Pinpoint the cell where the given text exists, returning its [x, y] midpoint coordinate. 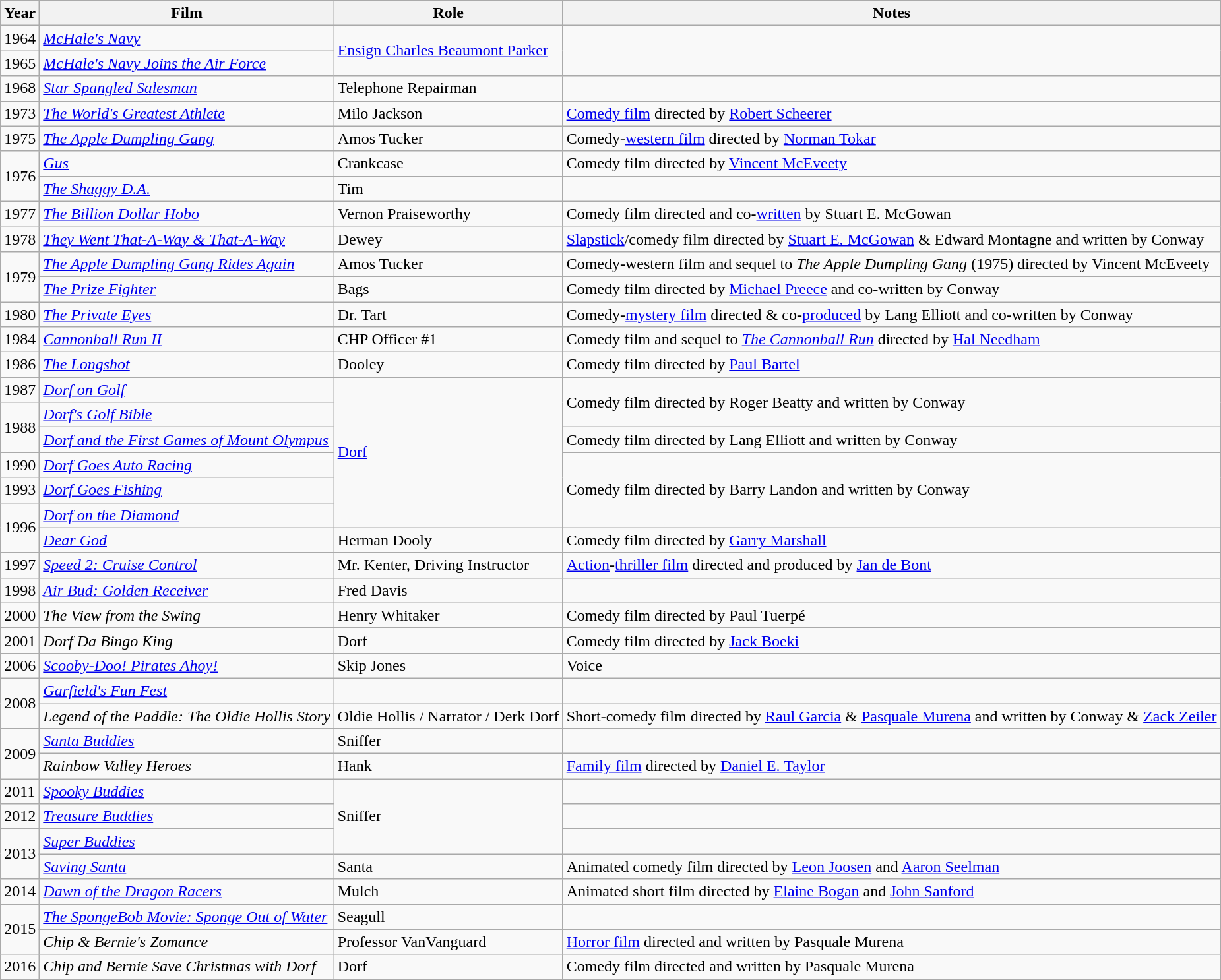
Oldie Hollis / Narrator / Derk Dorf [449, 716]
The Apple Dumpling Gang Rides Again [187, 264]
2012 [20, 816]
2008 [20, 703]
Comedy film directed by Jack Boeki [892, 640]
1964 [20, 38]
The View from the Swing [187, 615]
Skip Jones [449, 665]
Milo Jackson [449, 113]
1977 [20, 214]
Comedy film directed by Lang Elliott and written by Conway [892, 440]
Dooley [449, 365]
Short-comedy film directed by Raul Garcia & Pasquale Murena and written by Conway & Zack Zeiler [892, 716]
CHP Officer #1 [449, 340]
Santa Buddies [187, 741]
Spooky Buddies [187, 791]
Dr. Tart [449, 315]
Notes [892, 13]
Year [20, 13]
The Private Eyes [187, 315]
Chip & Bernie's Zomance [187, 942]
Horror film directed and written by Pasquale Murena [892, 942]
1980 [20, 315]
The Apple Dumpling Gang [187, 138]
Bags [449, 289]
Dorf and the First Games of Mount Olympus [187, 440]
Rainbow Valley Heroes [187, 766]
Comedy film directed by Garry Marshall [892, 540]
1990 [20, 465]
1968 [20, 88]
Comedy film directed by Robert Scheerer [892, 113]
Fred Davis [449, 590]
Dewey [449, 239]
Voice [892, 665]
2013 [20, 854]
Dorf Goes Auto Racing [187, 465]
2000 [20, 615]
The World's Greatest Athlete [187, 113]
Mulch [449, 892]
Comedy film directed and written by Pasquale Murena [892, 967]
Telephone Repairman [449, 88]
1987 [20, 390]
Star Spangled Salesman [187, 88]
1978 [20, 239]
2014 [20, 892]
The Prize Fighter [187, 289]
1996 [20, 528]
Garfield's Fun Fest [187, 690]
2011 [20, 791]
1984 [20, 340]
The Longshot [187, 365]
Santa [449, 867]
They Went That-A-Way & That-A-Way [187, 239]
Professor VanVanguard [449, 942]
Family film directed by Daniel E. Taylor [892, 766]
1988 [20, 427]
Action-thriller film directed and produced by Jan de Bont [892, 565]
Super Buddies [187, 842]
Air Bud: Golden Receiver [187, 590]
2015 [20, 929]
Seagull [449, 917]
Comedy film and sequel to The Cannonball Run directed by Hal Needham [892, 340]
Comedy film directed by Barry Landon and written by Conway [892, 490]
Gus [187, 164]
1976 [20, 176]
Dorf on the Diamond [187, 515]
Saving Santa [187, 867]
Hank [449, 766]
Cannonball Run II [187, 340]
Tim [449, 189]
Comedy-mystery film directed & co-produced by Lang Elliott and co-written by Conway [892, 315]
Speed 2: Cruise Control [187, 565]
Comedy-western film directed by Norman Tokar [892, 138]
Dorf Goes Fishing [187, 490]
Dawn of the Dragon Racers [187, 892]
Ensign Charles Beaumont Parker [449, 51]
Scooby-Doo! Pirates Ahoy! [187, 665]
Dorf Da Bingo King [187, 640]
2006 [20, 665]
1973 [20, 113]
Vernon Praiseworthy [449, 214]
Crankcase [449, 164]
Treasure Buddies [187, 816]
2009 [20, 754]
Animated short film directed by Elaine Bogan and John Sanford [892, 892]
Film [187, 13]
1975 [20, 138]
Slapstick/comedy film directed by Stuart E. McGowan & Edward Montagne and written by Conway [892, 239]
McHale's Navy [187, 38]
The Billion Dollar Hobo [187, 214]
Comedy-western film and sequel to The Apple Dumpling Gang (1975) directed by Vincent McEveety [892, 264]
Dorf on Golf [187, 390]
Chip and Bernie Save Christmas with Dorf [187, 967]
The SpongeBob Movie: Sponge Out of Water [187, 917]
Dear God [187, 540]
1998 [20, 590]
1965 [20, 63]
Comedy film directed by Vincent McEveety [892, 164]
Comedy film directed by Michael Preece and co-written by Conway [892, 289]
Dorf's Golf Bible [187, 415]
Comedy film directed and co-written by Stuart E. McGowan [892, 214]
1997 [20, 565]
1979 [20, 276]
Animated comedy film directed by Leon Joosen and Aaron Seelman [892, 867]
Herman Dooly [449, 540]
Role [449, 13]
1986 [20, 365]
Comedy film directed by Paul Tuerpé [892, 615]
McHale's Navy Joins the Air Force [187, 63]
Legend of the Paddle: The Oldie Hollis Story [187, 716]
2001 [20, 640]
2016 [20, 967]
The Shaggy D.A. [187, 189]
Mr. Kenter, Driving Instructor [449, 565]
1993 [20, 490]
Comedy film directed by Roger Beatty and written by Conway [892, 402]
Comedy film directed by Paul Bartel [892, 365]
Henry Whitaker [449, 615]
